Pinpoint the cell where the given text exists, returning its (x, y) midpoint coordinate. 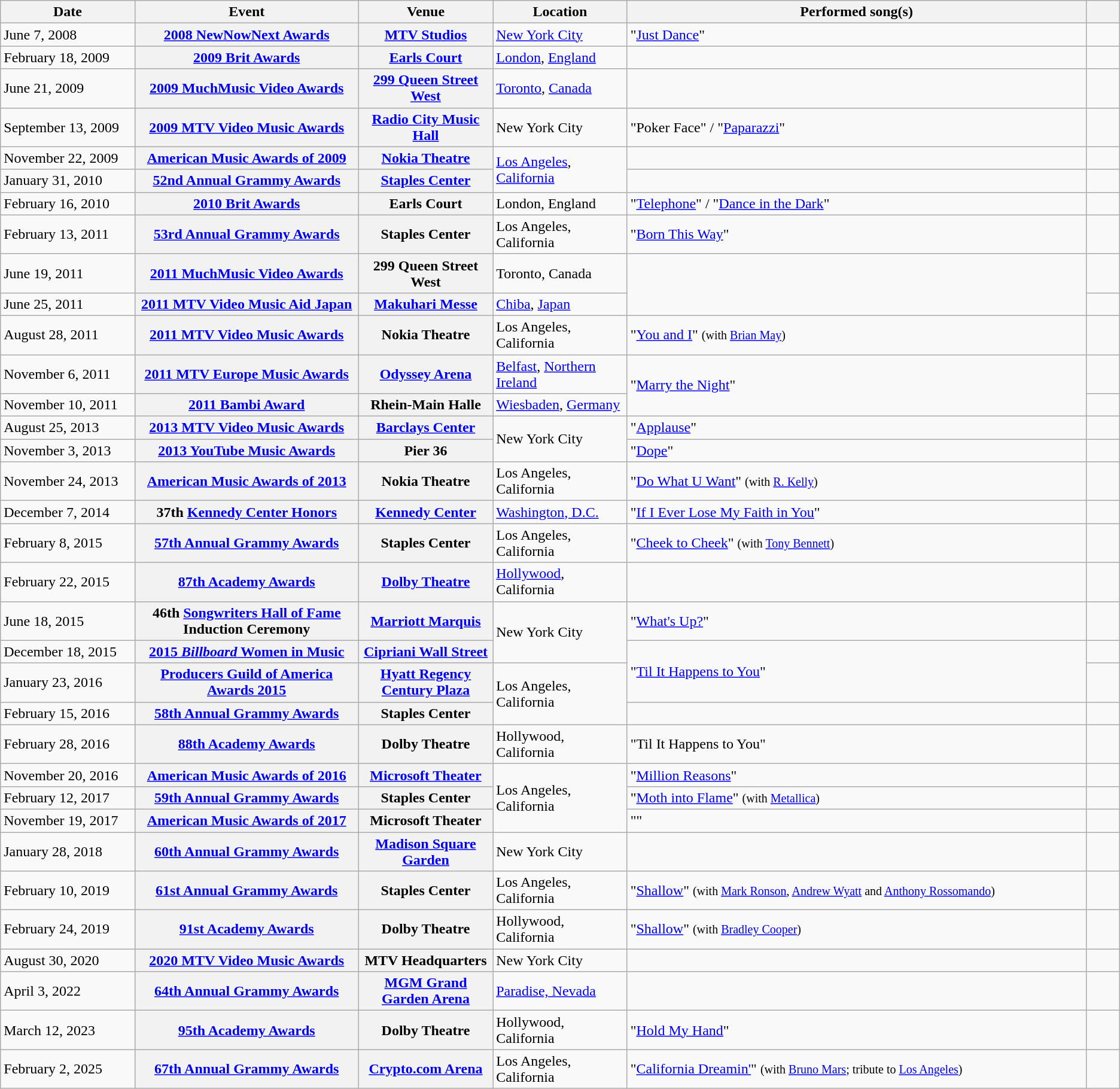
January 23, 2016 (68, 682)
64th Annual Grammy Awards (246, 991)
June 7, 2008 (68, 35)
61st Annual Grammy Awards (246, 890)
February 24, 2019 (68, 930)
"California Dreamin'" (with Bruno Mars; tribute to Los Angeles) (857, 1069)
Barclays Center (425, 428)
Odyssey Arena (425, 373)
June 18, 2015 (68, 621)
January 31, 2010 (68, 181)
"Moth into Flame" (with Metallica) (857, 798)
December 18, 2015 (68, 652)
2009 MTV Video Music Awards (246, 127)
June 21, 2009 (68, 89)
Crypto.com Arena (425, 1069)
2011 MTV Video Music Awards (246, 335)
November 24, 2013 (68, 481)
August 30, 2020 (68, 960)
"Cheek to Cheek" (with Tony Bennett) (857, 543)
Radio City Music Hall (425, 127)
Rhein-Main Halle (425, 405)
2013 YouTube Music Awards (246, 451)
2013 MTV Video Music Awards (246, 428)
February 16, 2010 (68, 203)
"If I Ever Lose My Faith in You" (857, 512)
2010 Brit Awards (246, 203)
September 13, 2009 (68, 127)
Producers Guild of America Awards 2015 (246, 682)
Performed song(s) (857, 12)
November 6, 2011 (68, 373)
Venue (425, 12)
February 18, 2009 (68, 57)
Date (68, 12)
"Shallow" (with Mark Ronson, Andrew Wyatt and Anthony Rossomando) (857, 890)
Pier 36 (425, 451)
"Million Reasons" (857, 775)
November 20, 2016 (68, 775)
Location (560, 12)
June 25, 2011 (68, 304)
February 10, 2019 (68, 890)
"You and I" (with Brian May) (857, 335)
American Music Awards of 2017 (246, 820)
April 3, 2022 (68, 991)
American Music Awards of 2013 (246, 481)
Event (246, 12)
August 25, 2013 (68, 428)
46th Songwriters Hall of Fame Induction Ceremony (246, 621)
Cipriani Wall Street (425, 652)
June 19, 2011 (68, 273)
February 15, 2016 (68, 713)
November 10, 2011 (68, 405)
95th Academy Awards (246, 1030)
60th Annual Grammy Awards (246, 851)
58th Annual Grammy Awards (246, 713)
"What's Up?" (857, 621)
"Telephone" / "Dance in the Dark" (857, 203)
87th Academy Awards (246, 582)
Wiesbaden, Germany (560, 405)
Hyatt Regency Century Plaza (425, 682)
53rd Annual Grammy Awards (246, 235)
"Poker Face" / "Paparazzi" (857, 127)
"Hold My Hand" (857, 1030)
2008 NewNowNext Awards (246, 35)
91st Academy Awards (246, 930)
Chiba, Japan (560, 304)
February 2, 2025 (68, 1069)
American Music Awards of 2009 (246, 158)
67th Annual Grammy Awards (246, 1069)
August 28, 2011 (68, 335)
"Applause" (857, 428)
2011 Bambi Award (246, 405)
2015 Billboard Women in Music (246, 652)
March 12, 2023 (68, 1030)
Paradise, Nevada (560, 991)
2009 Brit Awards (246, 57)
Madison Square Garden (425, 851)
Washington, D.C. (560, 512)
November 3, 2013 (68, 451)
57th Annual Grammy Awards (246, 543)
2020 MTV Video Music Awards (246, 960)
2009 MuchMusic Video Awards (246, 89)
"Shallow" (with Bradley Cooper) (857, 930)
Belfast, Northern Ireland (560, 373)
"Do What U Want" (with R. Kelly) (857, 481)
American Music Awards of 2016 (246, 775)
88th Academy Awards (246, 744)
February 12, 2017 (68, 798)
"" (857, 820)
Kennedy Center (425, 512)
2011 MTV Europe Music Awards (246, 373)
MGM Grand Garden Arena (425, 991)
Marriott Marquis (425, 621)
"Dope" (857, 451)
November 22, 2009 (68, 158)
37th Kennedy Center Honors (246, 512)
MTV Headquarters (425, 960)
52nd Annual Grammy Awards (246, 181)
February 28, 2016 (68, 744)
February 13, 2011 (68, 235)
59th Annual Grammy Awards (246, 798)
MTV Studios (425, 35)
December 7, 2014 (68, 512)
"Marry the Night" (857, 385)
January 28, 2018 (68, 851)
"Just Dance" (857, 35)
Makuhari Messe (425, 304)
2011 MTV Video Music Aid Japan (246, 304)
November 19, 2017 (68, 820)
2011 MuchMusic Video Awards (246, 273)
"Born This Way" (857, 235)
February 22, 2015 (68, 582)
February 8, 2015 (68, 543)
